Determine the [x, y] coordinate at the center of the cell enclosing the given text.  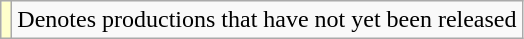
Denotes productions that have not yet been released [267, 20]
